Capture the cell that displays the provided text and extract its (X, Y) central coordinate. 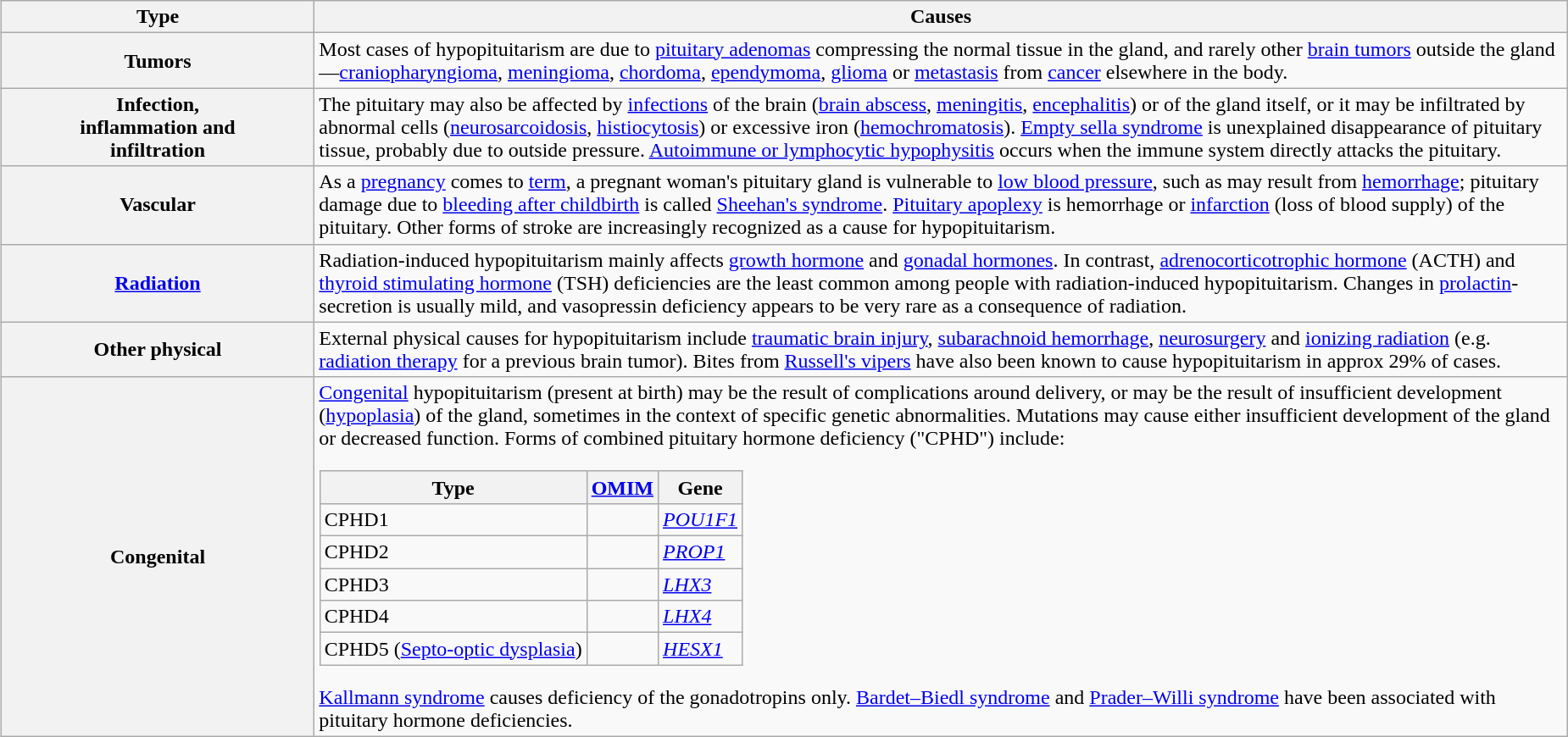
CPHD3 (453, 585)
PROP1 (700, 552)
Congenital (158, 557)
CPHD4 (453, 617)
CPHD1 (453, 519)
CPHD5 (Septo-optic dysplasia) (453, 649)
POU1F1 (700, 519)
Vascular (158, 205)
Infection,inflammation andinfiltration (158, 127)
Gene (700, 487)
HESX1 (700, 649)
Tumors (158, 61)
Radiation (158, 283)
OMIM (622, 487)
CPHD2 (453, 552)
LHX4 (700, 617)
Other physical (158, 349)
LHX3 (700, 585)
Causes (941, 17)
